Provide the [x, y] coordinate of the cell's center where the given text is located.  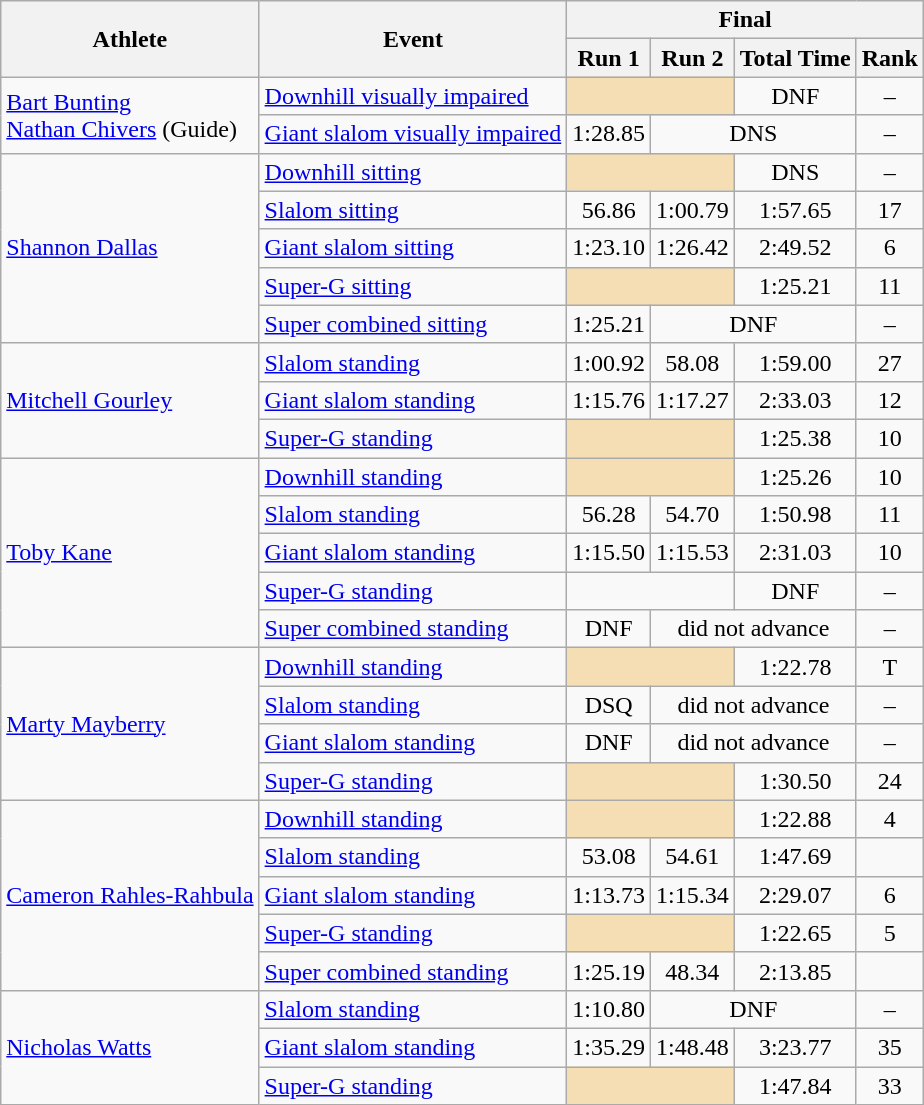
1:15.50 [609, 553]
T [890, 667]
56.28 [609, 515]
1:25.26 [795, 477]
Downhill sitting [413, 172]
Total Time [795, 58]
24 [890, 781]
53.08 [609, 857]
Giant slalom sitting [413, 248]
Downhill visually impaired [413, 96]
Toby Kane [130, 553]
2:33.03 [795, 400]
1:17.27 [693, 400]
Bart Bunting Nathan Chivers (Guide) [130, 115]
Giant slalom visually impaired [413, 134]
1:28.85 [609, 134]
2:29.07 [795, 895]
1:00.92 [609, 362]
1:15.76 [609, 400]
Nicholas Watts [130, 1047]
1:15.53 [693, 553]
Super-G sitting [413, 286]
1:23.10 [609, 248]
1:15.34 [693, 895]
1:48.48 [693, 1047]
1:26.42 [693, 248]
DSQ [609, 705]
1:22.78 [795, 667]
56.86 [609, 210]
Run 2 [693, 58]
17 [890, 210]
1:50.98 [795, 515]
12 [890, 400]
1:00.79 [693, 210]
1:25.19 [609, 971]
1:25.38 [795, 438]
1:47.69 [795, 857]
Shannon Dallas [130, 248]
Slalom sitting [413, 210]
1:22.65 [795, 933]
1:30.50 [795, 781]
3:23.77 [795, 1047]
54.70 [693, 515]
Marty Mayberry [130, 724]
54.61 [693, 857]
Event [413, 39]
48.34 [693, 971]
33 [890, 1085]
27 [890, 362]
2:49.52 [795, 248]
Athlete [130, 39]
1:10.80 [609, 1009]
1:57.65 [795, 210]
Final [746, 20]
Run 1 [609, 58]
35 [890, 1047]
2:31.03 [795, 553]
1:22.88 [795, 819]
5 [890, 933]
58.08 [693, 362]
Rank [890, 58]
1:59.00 [795, 362]
2:13.85 [795, 971]
4 [890, 819]
1:35.29 [609, 1047]
1:47.84 [795, 1085]
Cameron Rahles-Rahbula [130, 895]
1:13.73 [609, 895]
Mitchell Gourley [130, 400]
Super combined sitting [413, 324]
